Capture the cell that displays the provided text and extract its [x, y] central coordinate. 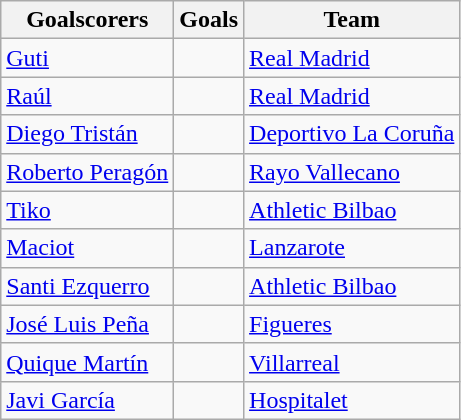
Deportivo La Coruña [352, 134]
Santi Ezquerro [88, 286]
Goals [209, 20]
Team [352, 20]
Maciot [88, 248]
Lanzarote [352, 248]
José Luis Peña [88, 324]
Guti [88, 58]
Rayo Vallecano [352, 172]
Javi García [88, 400]
Raúl [88, 96]
Roberto Peragón [88, 172]
Hospitalet [352, 400]
Tiko [88, 210]
Goalscorers [88, 20]
Villarreal [352, 362]
Diego Tristán [88, 134]
Figueres [352, 324]
Quique Martín [88, 362]
